From the cell containing the given text, extract its center point as (X, Y) coordinate. 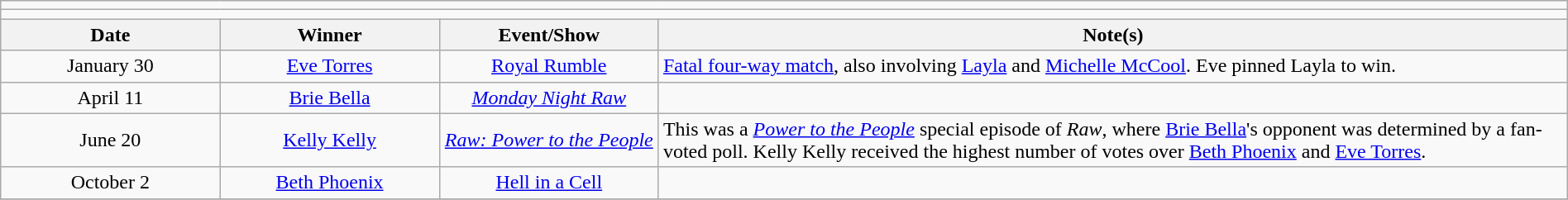
Date (111, 35)
June 20 (111, 140)
Fatal four-way match, also involving Layla and Michelle McCool. Eve pinned Layla to win. (1113, 66)
January 30 (111, 66)
Winner (329, 35)
Eve Torres (329, 66)
Beth Phoenix (329, 183)
Event/Show (549, 35)
April 11 (111, 98)
Royal Rumble (549, 66)
Kelly Kelly (329, 140)
Raw: Power to the People (549, 140)
October 2 (111, 183)
Note(s) (1113, 35)
Monday Night Raw (549, 98)
Brie Bella (329, 98)
Hell in a Cell (549, 183)
